Scan for the cell matching the given text and deliver its (x, y) coordinate at center. 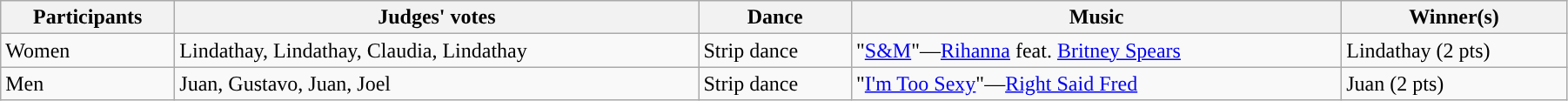
Women (88, 50)
Dance (775, 17)
Judges' votes (437, 17)
Lindathay (2 pts) (1455, 50)
Winner(s) (1455, 17)
Lindathay, Lindathay, Claudia, Lindathay (437, 50)
"S&M"—Rihanna feat. Britney Spears (1096, 50)
Music (1096, 17)
Men (88, 84)
Participants (88, 17)
"I'm Too Sexy"—Right Said Fred (1096, 84)
Juan (2 pts) (1455, 84)
Juan, Gustavo, Juan, Joel (437, 84)
